Locate the cell with the specified text and output its [x, y] center coordinate. 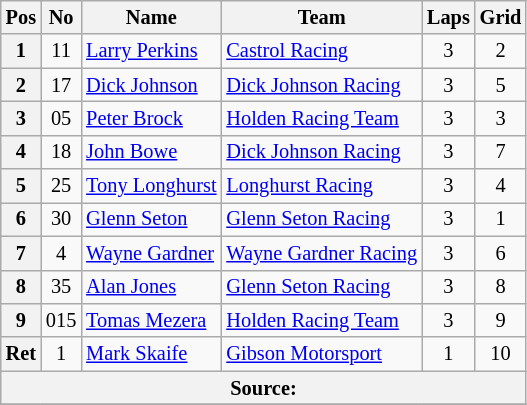
Source: [264, 388]
Castrol Racing [322, 51]
05 [61, 118]
Tony Longhurst [151, 186]
Peter Brock [151, 118]
17 [61, 85]
Pos [21, 17]
Glenn Seton [151, 219]
Grid [501, 17]
Gibson Motorsport [322, 354]
Tomas Mezera [151, 320]
18 [61, 152]
Name [151, 17]
35 [61, 287]
Longhurst Racing [322, 186]
10 [501, 354]
Wayne Gardner [151, 253]
30 [61, 219]
015 [61, 320]
Ret [21, 354]
Mark Skaife [151, 354]
Laps [448, 17]
Alan Jones [151, 287]
No [61, 17]
Wayne Gardner Racing [322, 253]
25 [61, 186]
Team [322, 17]
John Bowe [151, 152]
11 [61, 51]
Larry Perkins [151, 51]
Dick Johnson [151, 85]
